For the text-containing cell, return its midpoint in [X, Y] coordinate format. 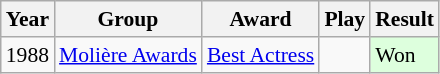
Year [28, 19]
Group [128, 19]
Award [260, 19]
Play [344, 19]
Result [404, 19]
Molière Awards [128, 55]
Won [404, 55]
Best Actress [260, 55]
1988 [28, 55]
